Extract the (X, Y) coordinate from the center of the cell holding the provided text.  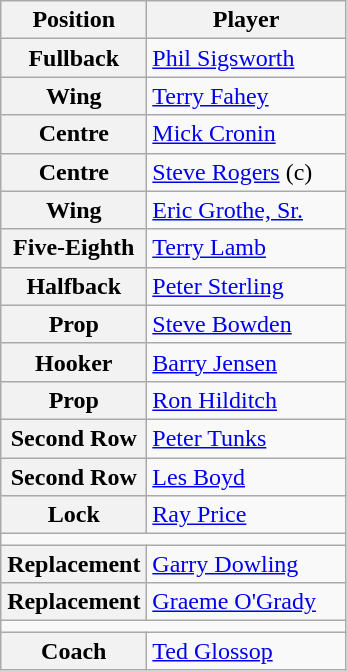
Eric Grothe, Sr. (246, 210)
Hooker (74, 362)
Les Boyd (246, 477)
Peter Tunks (246, 438)
Terry Lamb (246, 248)
Barry Jensen (246, 362)
Ted Glossop (246, 651)
Mick Cronin (246, 134)
Lock (74, 515)
Fullback (74, 58)
Ron Hilditch (246, 400)
Position (74, 20)
Five-Eighth (74, 248)
Steve Bowden (246, 324)
Steve Rogers (c) (246, 172)
Phil Sigsworth (246, 58)
Coach (74, 651)
Ray Price (246, 515)
Halfback (74, 286)
Peter Sterling (246, 286)
Garry Dowling (246, 564)
Player (246, 20)
Graeme O'Grady (246, 602)
Terry Fahey (246, 96)
